Find where the given text appears and provide that cell's center as [X, Y] coordinate. 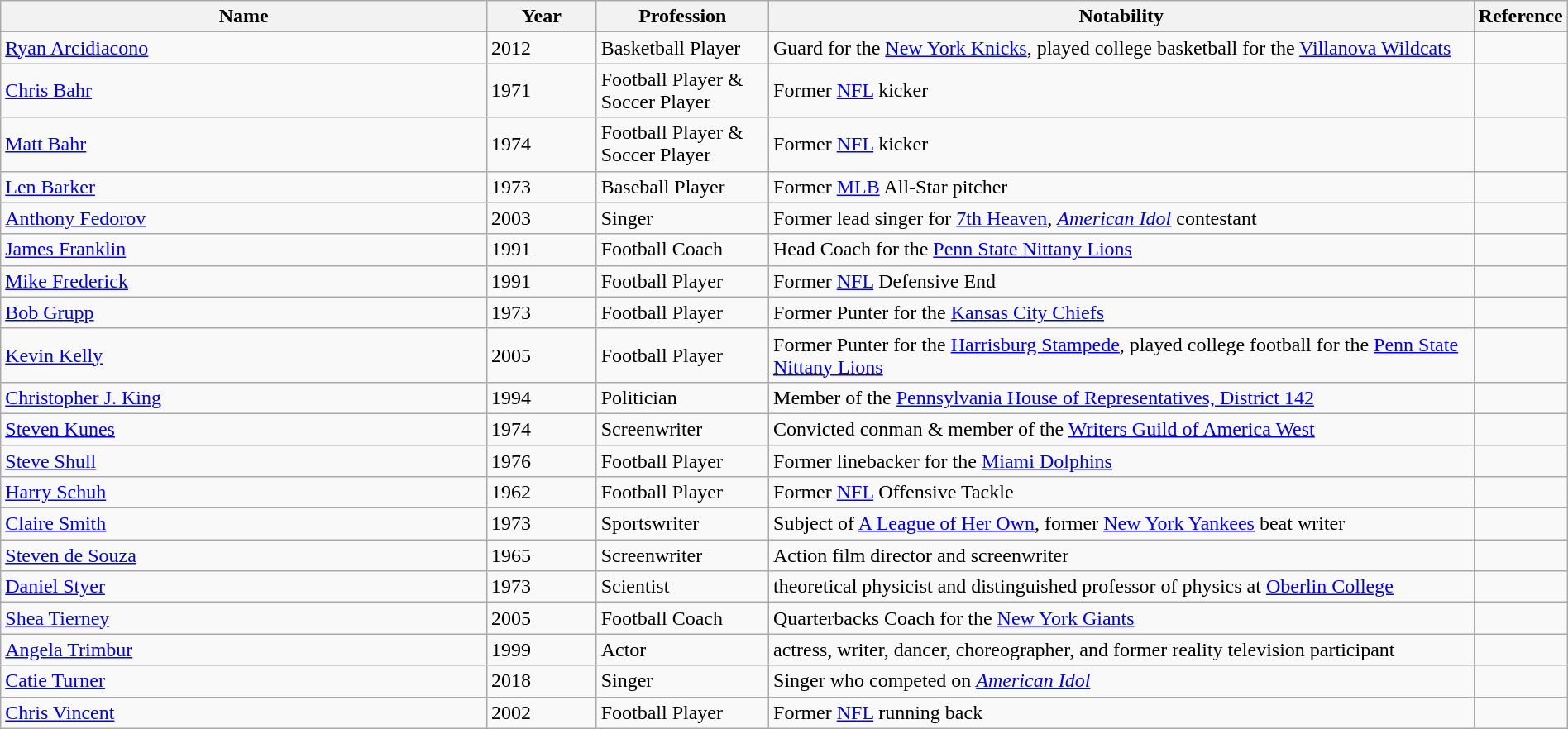
Former Punter for the Kansas City Chiefs [1121, 312]
Harry Schuh [244, 493]
2018 [543, 681]
Steven de Souza [244, 555]
Quarterbacks Coach for the New York Giants [1121, 618]
Len Barker [244, 187]
1971 [543, 91]
Former linebacker for the Miami Dolphins [1121, 460]
Claire Smith [244, 524]
Basketball Player [682, 48]
Kevin Kelly [244, 355]
Ryan Arcidiacono [244, 48]
Daniel Styer [244, 587]
Actor [682, 650]
actress, writer, dancer, choreographer, and former reality television participant [1121, 650]
1962 [543, 493]
Former lead singer for 7th Heaven, American Idol contestant [1121, 218]
Matt Bahr [244, 144]
Convicted conman & member of the Writers Guild of America West [1121, 429]
Profession [682, 17]
Chris Bahr [244, 91]
Catie Turner [244, 681]
Angela Trimbur [244, 650]
Name [244, 17]
1994 [543, 398]
Politician [682, 398]
Subject of A League of Her Own, former New York Yankees beat writer [1121, 524]
Head Coach for the Penn State Nittany Lions [1121, 250]
2003 [543, 218]
Former NFL running back [1121, 712]
Former MLB All-Star pitcher [1121, 187]
Steven Kunes [244, 429]
Action film director and screenwriter [1121, 555]
2002 [543, 712]
Member of the Pennsylvania House of Representatives, District 142 [1121, 398]
Shea Tierney [244, 618]
1999 [543, 650]
Former NFL Offensive Tackle [1121, 493]
Chris Vincent [244, 712]
Singer who competed on American Idol [1121, 681]
Steve Shull [244, 460]
Anthony Fedorov [244, 218]
Bob Grupp [244, 312]
2012 [543, 48]
Former NFL Defensive End [1121, 281]
Christopher J. King [244, 398]
1965 [543, 555]
1976 [543, 460]
Former Punter for the Harrisburg Stampede, played college football for the Penn State Nittany Lions [1121, 355]
theoretical physicist and distinguished professor of physics at Oberlin College [1121, 587]
Reference [1520, 17]
James Franklin [244, 250]
Mike Frederick [244, 281]
Scientist [682, 587]
Sportswriter [682, 524]
Year [543, 17]
Guard for the New York Knicks, played college basketball for the Villanova Wildcats [1121, 48]
Notability [1121, 17]
Baseball Player [682, 187]
